Identify which cell holds the provided text, then report its [x, y] central coordinate. 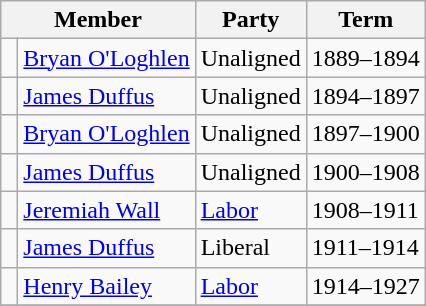
Term [366, 20]
Party [250, 20]
1911–1914 [366, 248]
1897–1900 [366, 134]
Member [98, 20]
1894–1897 [366, 96]
1889–1894 [366, 58]
Liberal [250, 248]
1900–1908 [366, 172]
Jeremiah Wall [106, 210]
Henry Bailey [106, 286]
1914–1927 [366, 286]
1908–1911 [366, 210]
